Extract the [X, Y] coordinate from the center of the cell holding the provided text.  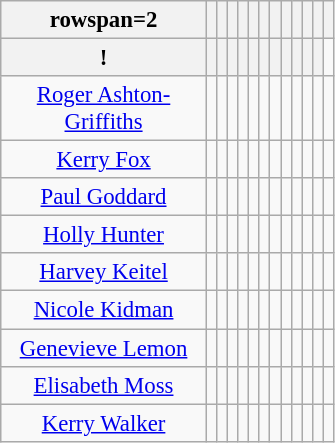
Holly Hunter [104, 235]
Roger Ashton-Griffiths [104, 108]
Kerry Walker [104, 423]
Paul Goddard [104, 197]
Genevieve Lemon [104, 348]
rowspan=2 [104, 20]
! [104, 58]
Kerry Fox [104, 160]
Elisabeth Moss [104, 385]
Nicole Kidman [104, 310]
Harvey Keitel [104, 273]
